Pinpoint the cell where the given text exists, returning its (X, Y) midpoint coordinate. 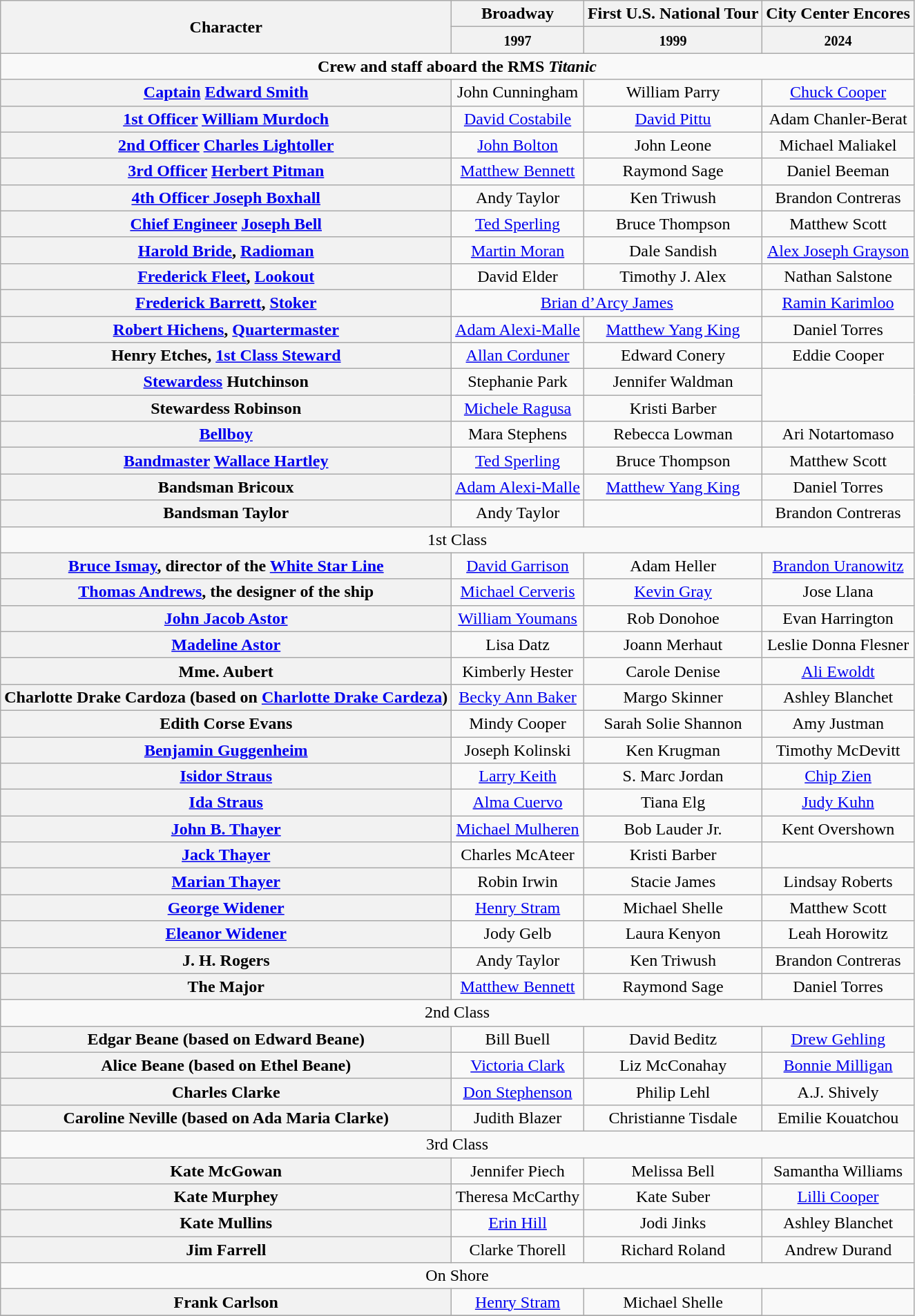
Theresa McCarthy (518, 1197)
3rd Class (457, 1144)
Allan Corduner (518, 356)
Richard Roland (673, 1250)
Harold Bride, Radioman (227, 250)
Ken Krugman (673, 750)
Jim Farrell (227, 1250)
Daniel Beeman (838, 171)
The Major (227, 986)
David Costabile (518, 119)
Mindy Cooper (518, 723)
Carole Denise (673, 671)
First U.S. National Tour (673, 14)
Jennifer Piech (518, 1171)
William Youmans (518, 618)
Christianne Tisdale (673, 1118)
Broadway (518, 14)
Charles McAteer (518, 855)
Sarah Solie Shannon (673, 723)
4th Officer Joseph Boxhall (227, 198)
Laura Kenyon (673, 934)
Lilli Cooper (838, 1197)
David Elder (518, 276)
Lisa Datz (518, 645)
Joann Merhaut (673, 645)
Liz McConahay (673, 1065)
Chuck Cooper (838, 93)
Kent Overshown (838, 829)
Edward Conery (673, 356)
S. Marc Jordan (673, 776)
Bruce Ismay, director of the White Star Line (227, 566)
Madeline Astor (227, 645)
Kate Mullins (227, 1223)
Erin Hill (518, 1223)
Larry Keith (518, 776)
Bill Buell (518, 1039)
John Jacob Astor (227, 618)
Victoria Clark (518, 1065)
Henry Etches, 1st Class Steward (227, 356)
Michael Mulheren (518, 829)
1st Class (457, 540)
Ida Straus (227, 803)
2nd Class (457, 1013)
Edgar Beane (based on Edward Beane) (227, 1039)
Leslie Donna Flesner (838, 645)
Rob Donohoe (673, 618)
Chief Engineer Joseph Bell (227, 224)
Stewardess Hutchinson (227, 382)
Robin Irwin (518, 881)
John Leone (673, 145)
1st Officer William Murdoch (227, 119)
Bandmaster Wallace Hartley (227, 461)
A.J. Shively (838, 1091)
John Cunningham (518, 93)
Timothy J. Alex (673, 276)
Stewardess Robinson (227, 408)
Jose Llana (838, 592)
David Garrison (518, 566)
Kimberly Hester (518, 671)
Charles Clarke (227, 1091)
1999 (673, 40)
Judy Kuhn (838, 803)
Ari Notartomaso (838, 435)
Becky Ann Baker (518, 697)
Alex Joseph Grayson (838, 250)
Kate McGowan (227, 1171)
1997 (518, 40)
3rd Officer Herbert Pitman (227, 171)
Benjamin Guggenheim (227, 750)
Brian d’Arcy James (607, 303)
Bonnie Milligan (838, 1065)
Nathan Salstone (838, 276)
Martin Moran (518, 250)
Mara Stephens (518, 435)
Dale Sandish (673, 250)
Character (227, 27)
Stephanie Park (518, 382)
Rebecca Lowman (673, 435)
Ramin Karimloo (838, 303)
Captain Edward Smith (227, 93)
Jodi Jinks (673, 1223)
Adam Heller (673, 566)
Lindsay Roberts (838, 881)
2024 (838, 40)
Timothy McDevitt (838, 750)
Samantha Williams (838, 1171)
Frank Carlson (227, 1302)
George Widener (227, 908)
Bob Lauder Jr. (673, 829)
2nd Officer Charles Lightoller (227, 145)
John B. Thayer (227, 829)
Bandsman Bricoux (227, 487)
Ali Ewoldt (838, 671)
Michael Maliakel (838, 145)
Caroline Neville (based on Ada Maria Clarke) (227, 1118)
Eddie Cooper (838, 356)
Stacie James (673, 881)
Brandon Uranowitz (838, 566)
Evan Harrington (838, 618)
Bandsman Taylor (227, 513)
Chip Zien (838, 776)
Clarke Thorell (518, 1250)
Bellboy (227, 435)
City Center Encores (838, 14)
Joseph Kolinski (518, 750)
Emilie Kouatchou (838, 1118)
Marian Thayer (227, 881)
Kate Suber (673, 1197)
Robert Hichens, Quartermaster (227, 330)
Amy Justman (838, 723)
Margo Skinner (673, 697)
Kate Murphey (227, 1197)
Philip Lehl (673, 1091)
David Pittu (673, 119)
On Shore (457, 1276)
Alma Cuervo (518, 803)
Isidor Straus (227, 776)
J. H. Rogers (227, 960)
Jennifer Waldman (673, 382)
Adam Chanler-Berat (838, 119)
Leah Horowitz (838, 934)
Frederick Barrett, Stoker (227, 303)
Eleanor Widener (227, 934)
Kevin Gray (673, 592)
Don Stephenson (518, 1091)
John Bolton (518, 145)
Jody Gelb (518, 934)
Michael Cerveris (518, 592)
Michele Ragusa (518, 408)
William Parry (673, 93)
Frederick Fleet, Lookout (227, 276)
Drew Gehling (838, 1039)
Tiana Elg (673, 803)
David Beditz (673, 1039)
Edith Corse Evans (227, 723)
Jack Thayer (227, 855)
Melissa Bell (673, 1171)
Thomas Andrews, the designer of the ship (227, 592)
Mme. Aubert (227, 671)
Charlotte Drake Cardoza (based on Charlotte Drake Cardeza) (227, 697)
Crew and staff aboard the RMS Titanic (457, 66)
Judith Blazer (518, 1118)
Alice Beane (based on Ethel Beane) (227, 1065)
Andrew Durand (838, 1250)
